Identify which cell holds the provided text, then report its (x, y) central coordinate. 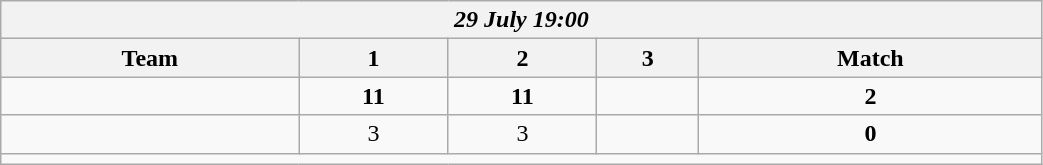
1 (374, 58)
Team (150, 58)
0 (870, 134)
Match (870, 58)
29 July 19:00 (522, 20)
